Find where the given text appears and provide that cell's center as (X, Y) coordinate. 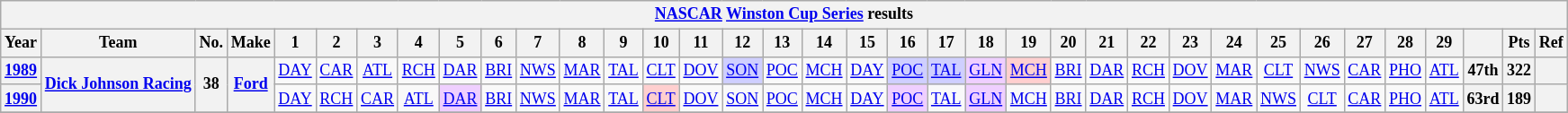
27 (1365, 43)
6 (498, 43)
11 (701, 43)
47th (1483, 70)
1989 (22, 70)
26 (1322, 43)
25 (1279, 43)
No. (211, 43)
Ford (250, 84)
1 (295, 43)
14 (824, 43)
Year (22, 43)
22 (1149, 43)
Ref (1551, 43)
4 (418, 43)
21 (1107, 43)
7 (538, 43)
3 (378, 43)
18 (986, 43)
2 (336, 43)
12 (743, 43)
38 (211, 84)
29 (1444, 43)
15 (867, 43)
17 (946, 43)
Pts (1519, 43)
NASCAR Winston Cup Series results (784, 14)
16 (908, 43)
189 (1519, 99)
8 (582, 43)
Team (118, 43)
10 (660, 43)
28 (1405, 43)
Dick Johnson Racing (118, 84)
9 (623, 43)
19 (1029, 43)
Make (250, 43)
63rd (1483, 99)
20 (1069, 43)
13 (783, 43)
322 (1519, 70)
24 (1234, 43)
23 (1190, 43)
5 (461, 43)
1990 (22, 99)
